Return the [x, y] coordinate for the center point of the cell that contains the specified text.  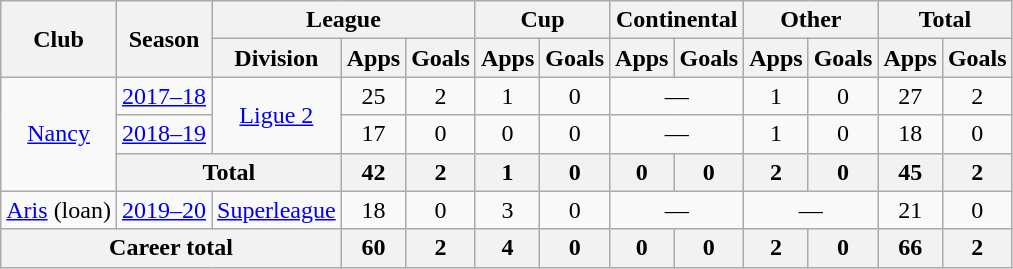
21 [910, 210]
Career total [171, 248]
Continental [677, 20]
Other [811, 20]
42 [373, 172]
2018–19 [164, 134]
3 [507, 210]
Nancy [59, 134]
Ligue 2 [277, 115]
Club [59, 39]
2019–20 [164, 210]
2017–18 [164, 96]
25 [373, 96]
66 [910, 248]
27 [910, 96]
League [344, 20]
Aris (loan) [59, 210]
60 [373, 248]
Season [164, 39]
4 [507, 248]
17 [373, 134]
Division [277, 58]
45 [910, 172]
Cup [542, 20]
Superleague [277, 210]
